Identify which cell holds the provided text, then report its [x, y] central coordinate. 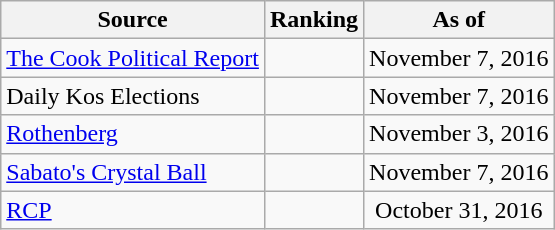
November 3, 2016 [459, 134]
Daily Kos Elections [133, 96]
As of [459, 20]
October 31, 2016 [459, 210]
RCP [133, 210]
Sabato's Crystal Ball [133, 172]
The Cook Political Report [133, 58]
Source [133, 20]
Rothenberg [133, 134]
Ranking [314, 20]
